Locate the cell with the specified text and output its (x, y) center coordinate. 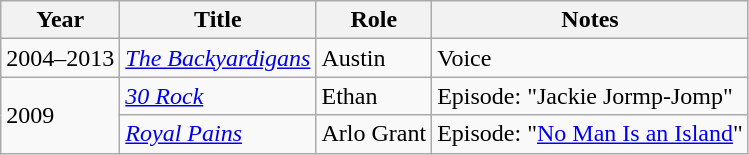
Year (60, 20)
Episode: "No Man Is an Island" (590, 134)
Ethan (374, 96)
2004–2013 (60, 58)
Arlo Grant (374, 134)
Role (374, 20)
Royal Pains (218, 134)
Episode: "Jackie Jormp-Jomp" (590, 96)
30 Rock (218, 96)
2009 (60, 115)
The Backyardigans (218, 58)
Title (218, 20)
Voice (590, 58)
Notes (590, 20)
Austin (374, 58)
